For the text-containing cell, return its midpoint in [x, y] coordinate format. 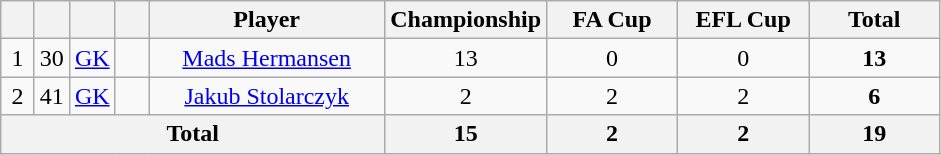
30 [52, 58]
Jakub Stolarczyk [267, 96]
Player [267, 20]
1 [18, 58]
Mads Hermansen [267, 58]
41 [52, 96]
15 [466, 134]
Championship [466, 20]
6 [874, 96]
19 [874, 134]
EFL Cup [744, 20]
FA Cup [612, 20]
